Extract the (X, Y) coordinate from the center of the cell holding the provided text.  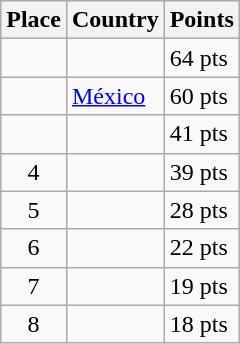
41 pts (202, 134)
60 pts (202, 96)
39 pts (202, 172)
18 pts (202, 324)
Place (34, 20)
4 (34, 172)
28 pts (202, 210)
5 (34, 210)
22 pts (202, 248)
8 (34, 324)
6 (34, 248)
7 (34, 286)
Country (115, 20)
19 pts (202, 286)
64 pts (202, 58)
Points (202, 20)
México (115, 96)
